Extract the (x, y) coordinate from the center of the cell holding the provided text.  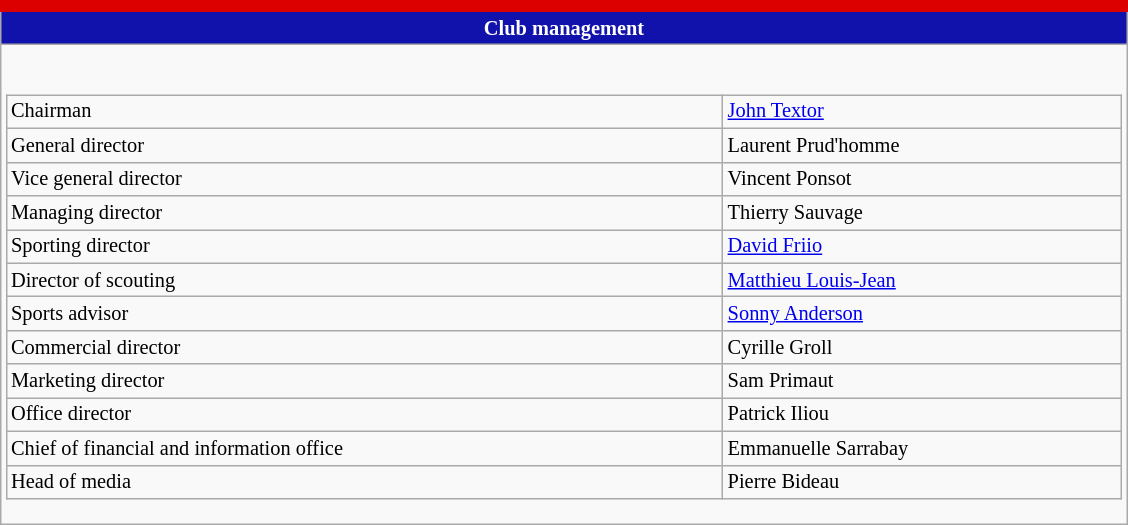
Director of scouting (364, 280)
Emmanuelle Sarrabay (922, 448)
Club management (564, 26)
David Friio (922, 247)
Commercial director (364, 347)
Sports advisor (364, 314)
Laurent Prud'homme (922, 146)
Sonny Anderson (922, 314)
Office director (364, 415)
Matthieu Louis-Jean (922, 280)
General director (364, 146)
Vincent Ponsot (922, 179)
Chief of financial and information office (364, 448)
Chairman (364, 112)
Cyrille Groll (922, 347)
Marketing director (364, 381)
Managing director (364, 213)
Sam Primaut (922, 381)
Thierry Sauvage (922, 213)
John Textor (922, 112)
Vice general director (364, 179)
Sporting director (364, 247)
Patrick Iliou (922, 415)
Pierre Bideau (922, 482)
Head of media (364, 482)
